Identify which cell holds the provided text, then report its [X, Y] central coordinate. 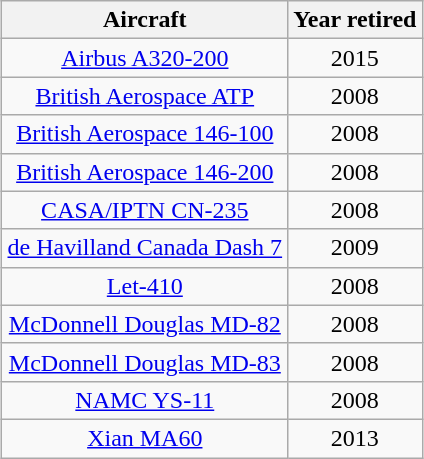
McDonnell Douglas MD-82 [145, 324]
2009 [355, 248]
Aircraft [145, 20]
Xian MA60 [145, 438]
Year retired [355, 20]
Let-410 [145, 286]
British Aerospace 146-200 [145, 172]
British Aerospace 146-100 [145, 134]
Airbus A320-200 [145, 58]
CASA/IPTN CN-235 [145, 210]
NAMC YS-11 [145, 400]
2013 [355, 438]
de Havilland Canada Dash 7 [145, 248]
British Aerospace ATP [145, 96]
2015 [355, 58]
McDonnell Douglas MD-83 [145, 362]
